Identify which cell holds the provided text, then report its [X, Y] central coordinate. 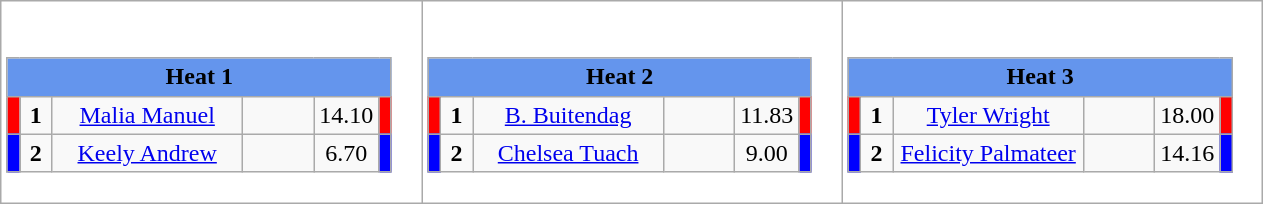
9.00 [767, 153]
Heat 2 1 B. Buitendag 11.83 2 Chelsea Tuach 9.00 [632, 102]
Felicity Palmateer [988, 153]
18.00 [1188, 115]
14.16 [1188, 153]
Malia Manuel [148, 115]
Keely Andrew [148, 153]
11.83 [767, 115]
Chelsea Tuach [568, 153]
14.10 [346, 115]
B. Buitendag [568, 115]
6.70 [346, 153]
Heat 3 1 Tyler Wright 18.00 2 Felicity Palmateer 14.16 [1052, 102]
Heat 3 [1040, 77]
Heat 1 [199, 77]
Heat 1 1 Malia Manuel 14.10 2 Keely Andrew 6.70 [212, 102]
Heat 2 [620, 77]
Tyler Wright [988, 115]
